Provide the [X, Y] coordinate of the cell's center where the given text is located.  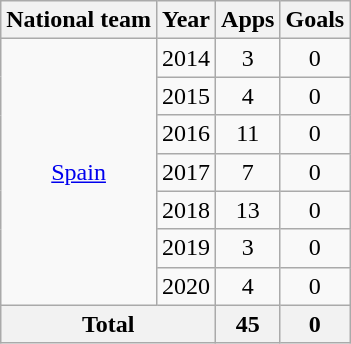
2020 [186, 286]
45 [248, 324]
Year [186, 20]
2014 [186, 58]
13 [248, 210]
2018 [186, 210]
2017 [186, 172]
Spain [79, 172]
11 [248, 134]
2016 [186, 134]
Total [108, 324]
2015 [186, 96]
National team [79, 20]
Apps [248, 20]
2019 [186, 248]
7 [248, 172]
Goals [315, 20]
